Locate the cell with the specified text and output its (X, Y) center coordinate. 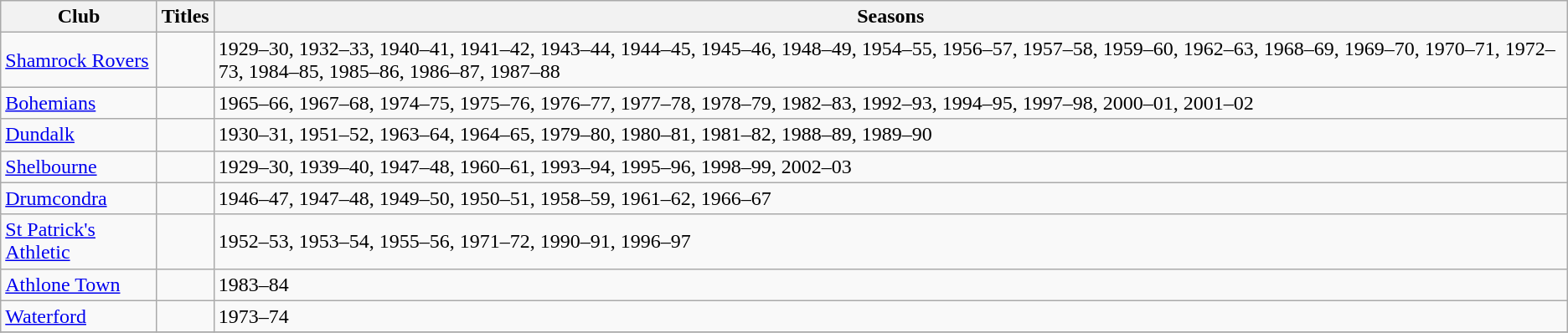
1973–74 (890, 316)
Seasons (890, 17)
St Patrick's Athletic (79, 241)
Dundalk (79, 135)
Club (79, 17)
1983–84 (890, 284)
Drumcondra (79, 198)
Athlone Town (79, 284)
1930–31, 1951–52, 1963–64, 1964–65, 1979–80, 1980–81, 1981–82, 1988–89, 1989–90 (890, 135)
Shelbourne (79, 166)
1946–47, 1947–48, 1949–50, 1950–51, 1958–59, 1961–62, 1966–67 (890, 198)
Bohemians (79, 103)
1965–66, 1967–68, 1974–75, 1975–76, 1976–77, 1977–78, 1978–79, 1982–83, 1992–93, 1994–95, 1997–98, 2000–01, 2001–02 (890, 103)
1929–30, 1939–40, 1947–48, 1960–61, 1993–94, 1995–96, 1998–99, 2002–03 (890, 166)
Shamrock Rovers (79, 60)
Waterford (79, 316)
1952–53, 1953–54, 1955–56, 1971–72, 1990–91, 1996–97 (890, 241)
Titles (185, 17)
